Find where the given text appears and provide that cell's center as [X, Y] coordinate. 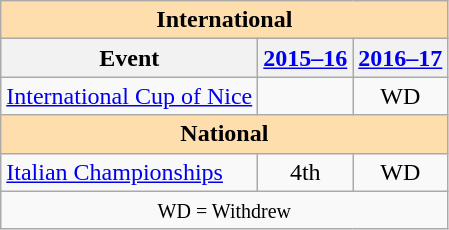
2016–17 [400, 58]
National [224, 134]
International [224, 20]
WD = Withdrew [224, 210]
International Cup of Nice [130, 96]
2015–16 [306, 58]
Italian Championships [130, 172]
4th [306, 172]
Event [130, 58]
